Capture the cell that displays the provided text and extract its [X, Y] central coordinate. 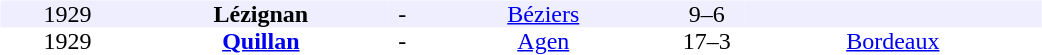
Agen [544, 42]
17–3 [707, 42]
Bordeaux [892, 42]
Béziers [544, 14]
9–6 [707, 14]
Quillan [260, 42]
Lézignan [260, 14]
